Output the (x, y) coordinate of the center of the cell containing the given text.  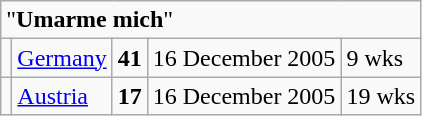
17 (130, 96)
19 wks (381, 96)
9 wks (381, 58)
"Umarme mich" (211, 20)
41 (130, 58)
Austria (62, 96)
Germany (62, 58)
